Identify which cell holds the provided text, then report its [X, Y] central coordinate. 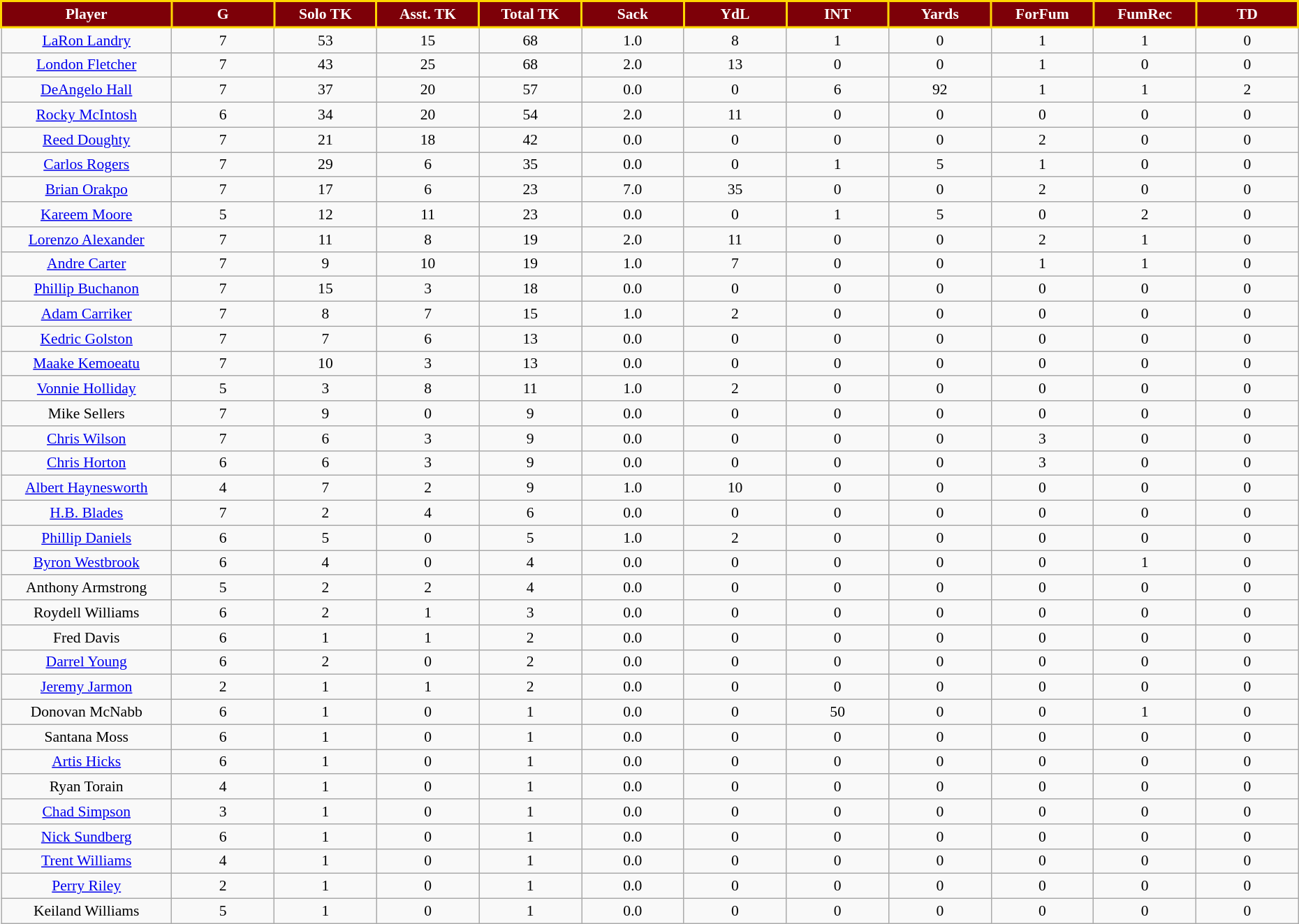
54 [531, 115]
Kedric Golston [87, 339]
Darrel Young [87, 662]
Byron Westbrook [87, 563]
Vonnie Holliday [87, 389]
Keiland Williams [87, 911]
Santana Moss [87, 737]
34 [325, 115]
Yards [940, 14]
YdL [735, 14]
Roydell Williams [87, 613]
Chad Simpson [87, 812]
21 [325, 140]
DeAngelo Hall [87, 90]
Donovan McNabb [87, 712]
Adam Carriker [87, 314]
Carlos Rogers [87, 165]
Albert Haynesworth [87, 488]
Maake Kemoeatu [87, 364]
Player [87, 14]
Asst. TK [427, 14]
Perry Riley [87, 886]
42 [531, 140]
25 [427, 65]
Total TK [531, 14]
ForFum [1042, 14]
London Fletcher [87, 65]
LaRon Landry [87, 40]
53 [325, 40]
Nick Sundberg [87, 837]
Chris Horton [87, 463]
Kareem Moore [87, 214]
G [223, 14]
Sack [633, 14]
Ryan Torain [87, 787]
Anthony Armstrong [87, 588]
Solo TK [325, 14]
INT [838, 14]
H.B. Blades [87, 513]
Fred Davis [87, 638]
Phillip Buchanon [87, 289]
50 [838, 712]
29 [325, 165]
12 [325, 214]
17 [325, 190]
Brian Orakpo [87, 190]
Jeremy Jarmon [87, 687]
Reed Doughty [87, 140]
Lorenzo Alexander [87, 240]
43 [325, 65]
Artis Hicks [87, 762]
FumRec [1145, 14]
Rocky McIntosh [87, 115]
57 [531, 90]
92 [940, 90]
7.0 [633, 190]
Phillip Daniels [87, 538]
Chris Wilson [87, 439]
Mike Sellers [87, 413]
Andre Carter [87, 264]
37 [325, 90]
Trent Williams [87, 861]
TD [1247, 14]
